Extract the (x, y) coordinate from the center of the cell holding the provided text.  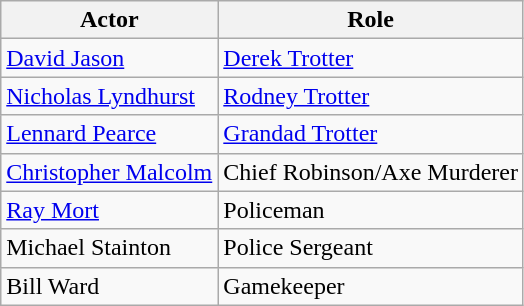
Nicholas Lyndhurst (110, 96)
Derek Trotter (371, 58)
Gamekeeper (371, 286)
Lennard Pearce (110, 134)
Police Sergeant (371, 248)
Grandad Trotter (371, 134)
Michael Stainton (110, 248)
Actor (110, 20)
Role (371, 20)
Rodney Trotter (371, 96)
Policeman (371, 210)
Chief Robinson/Axe Murderer (371, 172)
Bill Ward (110, 286)
David Jason (110, 58)
Christopher Malcolm (110, 172)
Ray Mort (110, 210)
